Search for the cell housing the specified text and yield its (x, y) center coordinate. 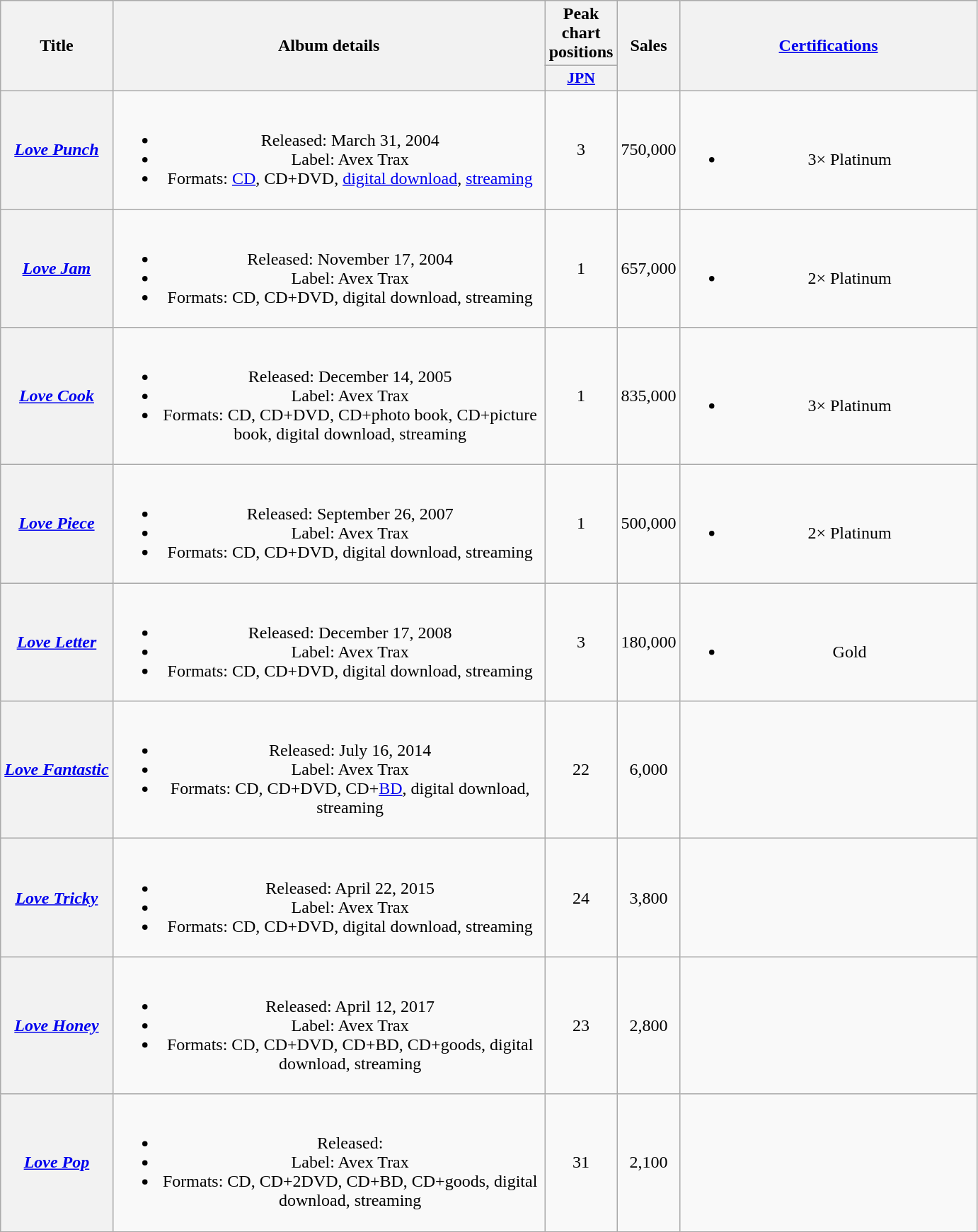
Love Punch (57, 150)
Released: Label: Avex TraxFormats: CD, CD+2DVD, CD+BD, CD+goods, digital download, streaming (328, 1163)
750,000 (648, 150)
Title (57, 46)
Certifications (828, 46)
Peak chart positions (581, 33)
500,000 (648, 524)
Love Piece (57, 524)
2,100 (648, 1163)
Love Honey (57, 1025)
Love Pop (57, 1163)
Released: November 17, 2004Label: Avex TraxFormats: CD, CD+DVD, digital download, streaming (328, 269)
24 (581, 897)
Gold (828, 643)
Released: April 22, 2015Label: Avex TraxFormats: CD, CD+DVD, digital download, streaming (328, 897)
23 (581, 1025)
JPN (581, 79)
Sales (648, 46)
Released: December 17, 2008Label: Avex TraxFormats: CD, CD+DVD, digital download, streaming (328, 643)
2,800 (648, 1025)
835,000 (648, 396)
6,000 (648, 770)
180,000 (648, 643)
Released: April 12, 2017Label: Avex TraxFormats: CD, CD+DVD, CD+BD, CD+goods, digital download, streaming (328, 1025)
3,800 (648, 897)
Released: July 16, 2014Label: Avex TraxFormats: CD, CD+DVD, CD+BD, digital download, streaming (328, 770)
Love Cook (57, 396)
Love Tricky (57, 897)
31 (581, 1163)
Album details (328, 46)
Love Jam (57, 269)
22 (581, 770)
Released: March 31, 2004Label: Avex TraxFormats: CD, CD+DVD, digital download, streaming (328, 150)
Love Letter (57, 643)
Released: September 26, 2007Label: Avex TraxFormats: CD, CD+DVD, digital download, streaming (328, 524)
Love Fantastic (57, 770)
657,000 (648, 269)
Released: December 14, 2005Label: Avex TraxFormats: CD, CD+DVD, CD+photo book, CD+picture book, digital download, streaming (328, 396)
